Return the (X, Y) coordinate for the center point of the cell that contains the specified text.  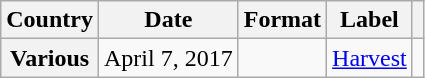
Country (50, 20)
Date (168, 20)
Label (370, 20)
April 7, 2017 (168, 58)
Harvest (370, 58)
Format (282, 20)
Various (50, 58)
